Search for the cell housing the specified text and yield its [X, Y] center coordinate. 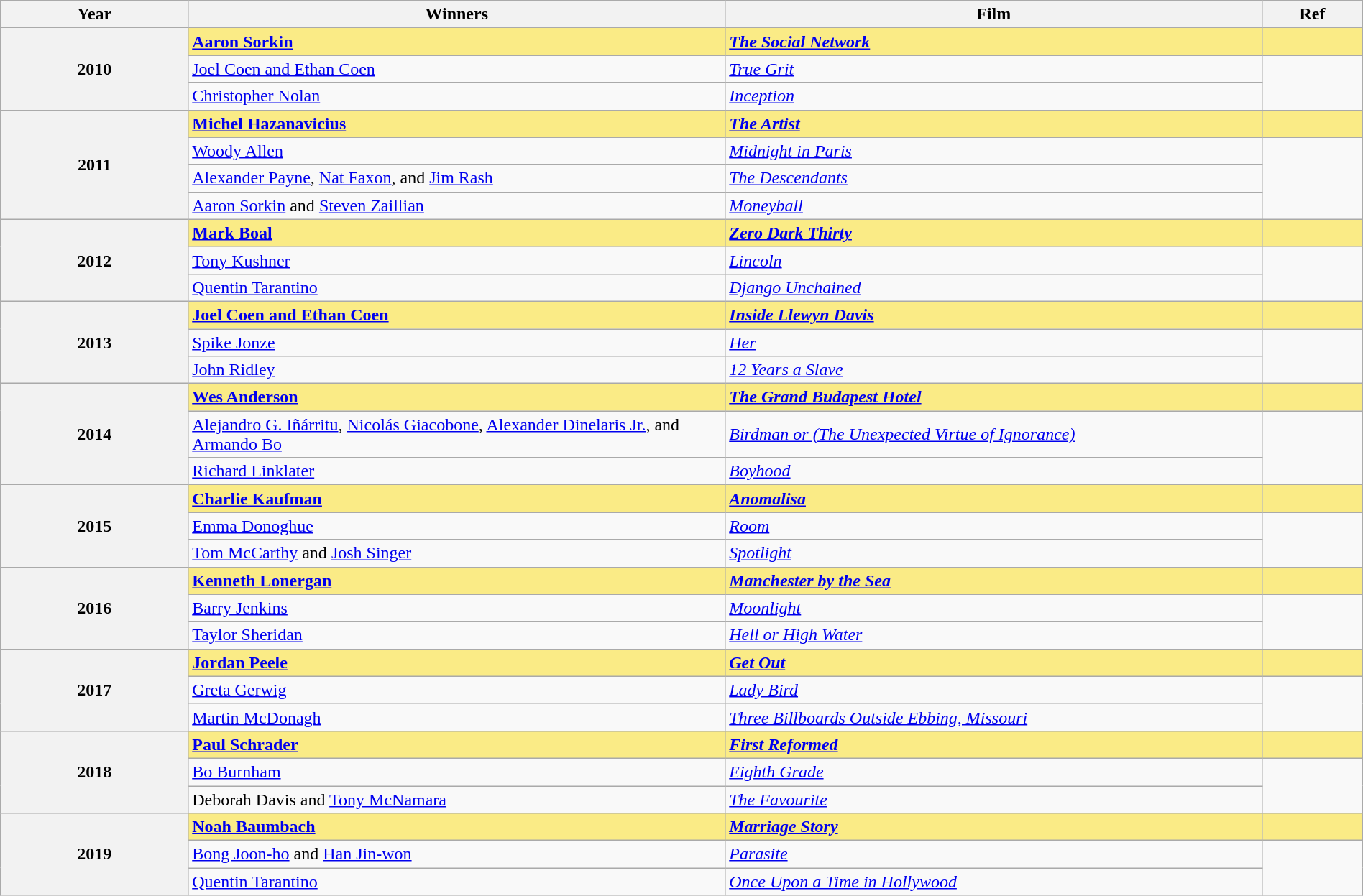
Get Out [993, 662]
Aaron Sorkin [457, 42]
Hell or High Water [993, 635]
Winners [457, 14]
Woody Allen [457, 151]
2015 [95, 526]
Charlie Kaufman [457, 499]
Tony Kushner [457, 260]
Anomalisa [993, 499]
Eighth Grade [993, 772]
2010 [95, 69]
Spike Jonze [457, 343]
Moneyball [993, 205]
2016 [95, 608]
Richard Linklater [457, 471]
Kenneth Lonergan [457, 581]
Boyhood [993, 471]
Marriage Story [993, 827]
Jordan Peele [457, 662]
Mark Boal [457, 233]
Moonlight [993, 608]
The Grand Budapest Hotel [993, 397]
The Social Network [993, 42]
Manchester by the Sea [993, 581]
Noah Baumbach [457, 827]
Birdman or (The Unexpected Virtue of Ignorance) [993, 434]
Parasite [993, 854]
Room [993, 526]
Taylor Sheridan [457, 635]
The Artist [993, 124]
Inside Llewyn Davis [993, 315]
2018 [95, 772]
2017 [95, 690]
First Reformed [993, 744]
Inception [993, 96]
Django Unchained [993, 287]
Film [993, 14]
Bong Joon-ho and Han Jin-won [457, 854]
Ref [1313, 14]
John Ridley [457, 370]
Christopher Nolan [457, 96]
2014 [95, 434]
Barry Jenkins [457, 608]
Zero Dark Thirty [993, 233]
2013 [95, 342]
Bo Burnham [457, 772]
Emma Donoghue [457, 526]
Martin McDonagh [457, 717]
Alexander Payne, Nat Faxon, and Jim Rash [457, 178]
2011 [95, 165]
Tom McCarthy and Josh Singer [457, 553]
Lady Bird [993, 690]
The Favourite [993, 800]
2019 [95, 854]
Michel Hazanavicius [457, 124]
12 Years a Slave [993, 370]
Aaron Sorkin and Steven Zaillian [457, 205]
Spotlight [993, 553]
Once Upon a Time in Hollywood [993, 882]
Greta Gerwig [457, 690]
Deborah Davis and Tony McNamara [457, 800]
2012 [95, 260]
Wes Anderson [457, 397]
Lincoln [993, 260]
Year [95, 14]
Midnight in Paris [993, 151]
The Descendants [993, 178]
Her [993, 343]
Three Billboards Outside Ebbing, Missouri [993, 717]
Alejandro G. Iñárritu, Nicolás Giacobone, Alexander Dinelaris Jr., and Armando Bo [457, 434]
True Grit [993, 69]
Paul Schrader [457, 744]
